Extract the [X, Y] coordinate from the center of the cell holding the provided text.  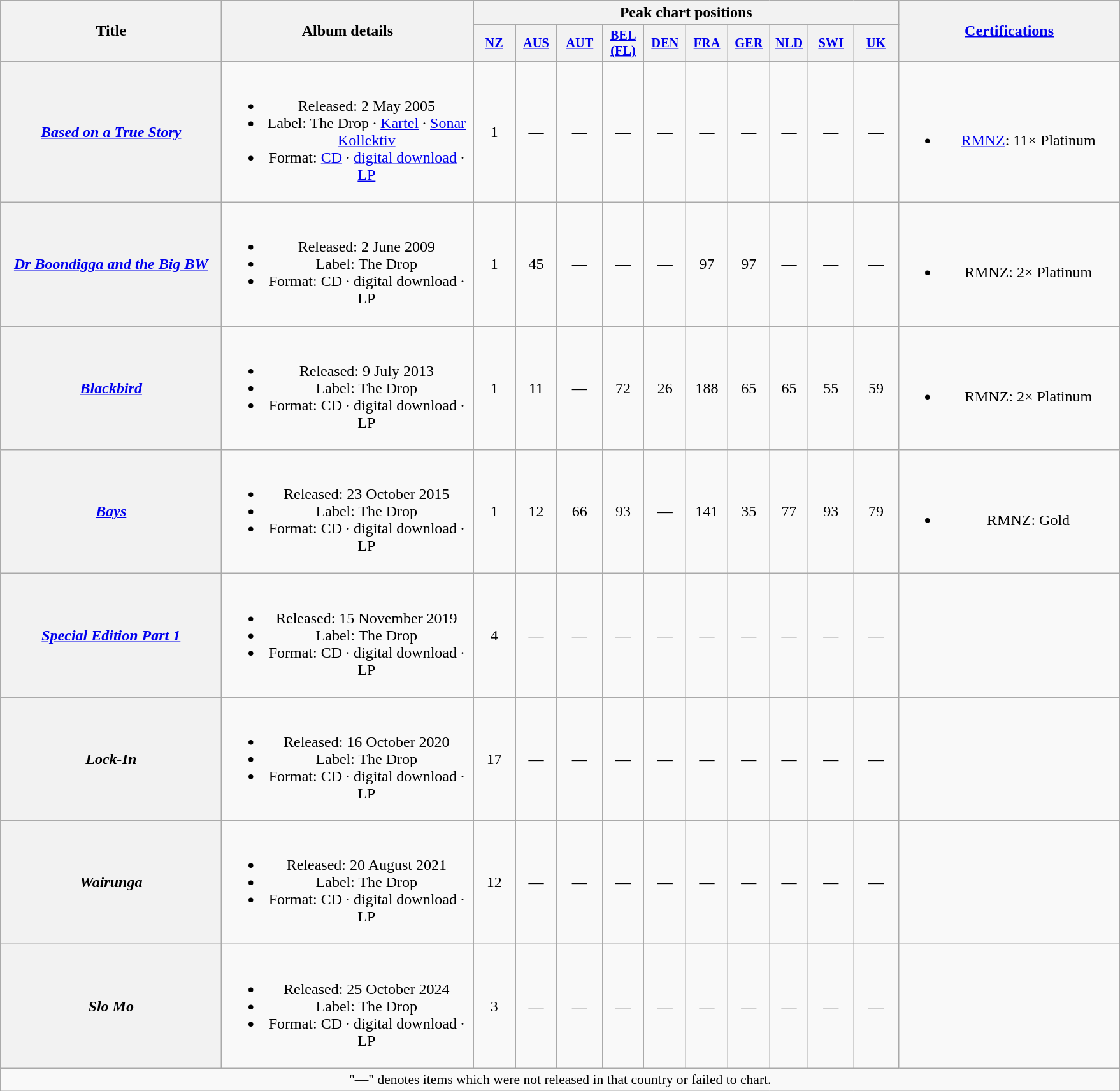
Based on a True Story [111, 131]
Released: 2 June 2009Label: The DropFormat: CD · digital download · LP [348, 264]
66 [580, 512]
NLD [789, 43]
Released: 2 May 2005Label: The Drop · Kartel · Sonar KollektivFormat: CD · digital download · LP [348, 131]
Slo Mo [111, 1006]
Released: 23 October 2015Label: The DropFormat: CD · digital download · LP [348, 512]
RMNZ: 11× Platinum [1009, 131]
55 [831, 388]
Released: 15 November 2019Label: The DropFormat: CD · digital download · LP [348, 635]
BEL(FL) [623, 43]
188 [707, 388]
4 [494, 635]
3 [494, 1006]
Released: 25 October 2024Label: The DropFormat: CD · digital download · LP [348, 1006]
Released: 16 October 2020Label: The DropFormat: CD · digital download · LP [348, 759]
NZ [494, 43]
GER [749, 43]
Wairunga [111, 883]
Certifications [1009, 31]
"—" denotes items which were not released in that country or failed to chart. [561, 1080]
35 [749, 512]
17 [494, 759]
SWI [831, 43]
79 [877, 512]
Released: 9 July 2013Label: The DropFormat: CD · digital download · LP [348, 388]
Bays [111, 512]
Lock-In [111, 759]
Title [111, 31]
Dr Boondigga and the Big BW [111, 264]
59 [877, 388]
RMNZ: Gold [1009, 512]
45 [536, 264]
Peak chart positions [686, 13]
141 [707, 512]
AUS [536, 43]
72 [623, 388]
Album details [348, 31]
UK [877, 43]
77 [789, 512]
26 [665, 388]
Special Edition Part 1 [111, 635]
11 [536, 388]
Released: 20 August 2021Label: The DropFormat: CD · digital download · LP [348, 883]
AUT [580, 43]
Blackbird [111, 388]
FRA [707, 43]
DEN [665, 43]
